Determine the (X, Y) coordinate at the center of the cell enclosing the given text.  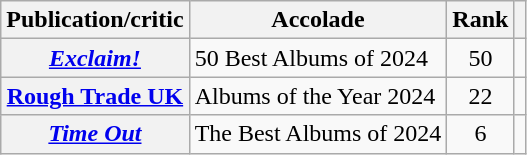
50 (480, 58)
Publication/critic (95, 20)
Time Out (95, 134)
Accolade (318, 20)
Rough Trade UK (95, 96)
6 (480, 134)
22 (480, 96)
Albums of the Year 2024 (318, 96)
The Best Albums of 2024 (318, 134)
Exclaim! (95, 58)
50 Best Albums of 2024 (318, 58)
Rank (480, 20)
